Scan for the cell matching the given text and deliver its (X, Y) coordinate at center. 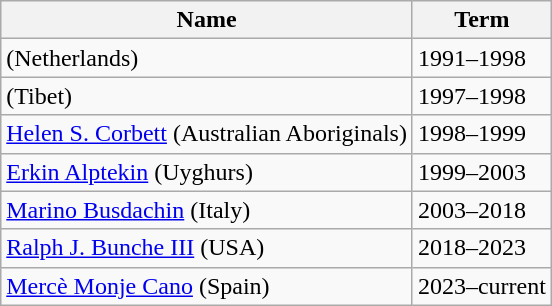
(Netherlands) (207, 58)
1998–1999 (482, 134)
2023–current (482, 286)
1997–1998 (482, 96)
Mercè Monje Cano (Spain) (207, 286)
Term (482, 20)
Marino Busdachin (Italy) (207, 210)
Erkin Alptekin (Uyghurs) (207, 172)
Helen S. Corbett (Australian Aboriginals) (207, 134)
Name (207, 20)
2018–2023 (482, 248)
(Tibet) (207, 96)
2003–2018 (482, 210)
1999–2003 (482, 172)
Ralph J. Bunche III (USA) (207, 248)
1991–1998 (482, 58)
